For the text-containing cell, return its midpoint in (x, y) coordinate format. 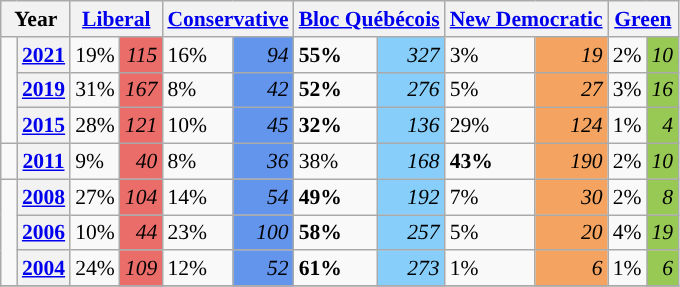
19% (95, 55)
29% (490, 126)
4% (628, 233)
New Democratic (526, 19)
28% (95, 126)
40 (142, 162)
31% (95, 90)
327 (412, 55)
168 (412, 162)
52 (264, 269)
276 (412, 90)
16 (662, 90)
36 (264, 162)
2006 (44, 233)
23% (198, 233)
49% (336, 197)
43% (490, 162)
30 (571, 197)
7% (490, 197)
45 (264, 126)
32% (336, 126)
2011 (44, 162)
27 (571, 90)
257 (412, 233)
2019 (44, 90)
104 (142, 197)
38% (336, 162)
115 (142, 55)
9% (95, 162)
273 (412, 269)
2008 (44, 197)
Bloc Québécois (370, 19)
136 (412, 126)
94 (264, 55)
4 (662, 126)
52% (336, 90)
190 (571, 162)
16% (198, 55)
55% (336, 55)
8 (662, 197)
2021 (44, 55)
42 (264, 90)
44 (142, 233)
24% (95, 269)
2015 (44, 126)
58% (336, 233)
14% (198, 197)
12% (198, 269)
167 (142, 90)
27% (95, 197)
Liberal (116, 19)
54 (264, 197)
Conservative (228, 19)
61% (336, 269)
Year (36, 19)
124 (571, 126)
20 (571, 233)
100 (264, 233)
109 (142, 269)
121 (142, 126)
Green (644, 19)
192 (412, 197)
2004 (44, 269)
